Identify which cell holds the provided text, then report its (X, Y) central coordinate. 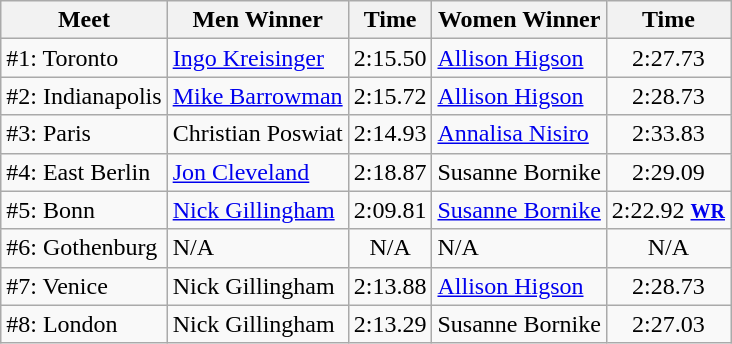
2:15.72 (390, 96)
2:15.50 (390, 58)
2:29.09 (668, 172)
#8: London (84, 324)
2:09.81 (390, 210)
2:27.03 (668, 324)
2:18.87 (390, 172)
Christian Poswiat (258, 134)
2:22.92 WR (668, 210)
#2: Indianapolis (84, 96)
#3: Paris (84, 134)
#6: Gothenburg (84, 248)
#5: Bonn (84, 210)
2:14.93 (390, 134)
2:13.88 (390, 286)
Meet (84, 20)
Men Winner (258, 20)
#7: Venice (84, 286)
Annalisa Nisiro (519, 134)
Women Winner (519, 20)
Mike Barrowman (258, 96)
2:33.83 (668, 134)
#4: East Berlin (84, 172)
2:27.73 (668, 58)
#1: Toronto (84, 58)
Ingo Kreisinger (258, 58)
Jon Cleveland (258, 172)
2:13.29 (390, 324)
